Find where the given text appears and provide that cell's center as (x, y) coordinate. 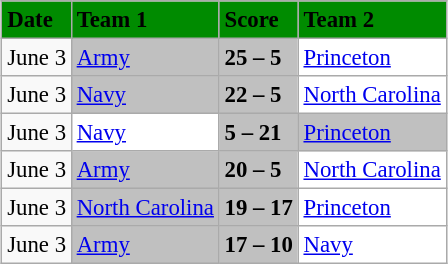
17 – 10 (258, 245)
Team 1 (145, 20)
25 – 5 (258, 57)
22 – 5 (258, 95)
Date (36, 20)
5 – 21 (258, 133)
Team 2 (372, 20)
19 – 17 (258, 208)
Score (258, 20)
20 – 5 (258, 170)
